Return (x, y) of the center of cell containing provided text 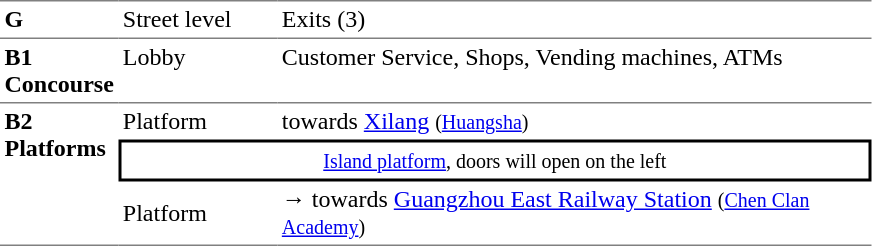
→ towards Guangzhou East Railway Station (Chen Clan Academy) (574, 214)
G (59, 19)
Exits (3) (574, 19)
B2Platforms (59, 175)
Street level (198, 19)
Lobby (198, 71)
towards Xilang (Huangsha) (574, 122)
Customer Service, Shops, Vending machines, ATMs (574, 71)
B1Concourse (59, 71)
Island platform, doors will open on the left (494, 161)
